Search for the cell housing the specified text and yield its [X, Y] center coordinate. 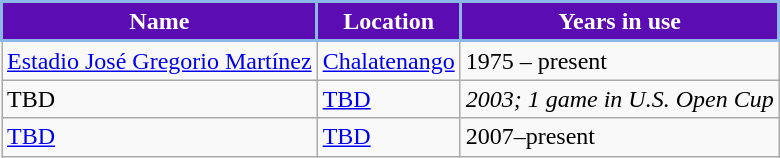
Location [388, 22]
2007–present [620, 137]
Name [160, 22]
1975 – present [620, 60]
Chalatenango [388, 60]
2003; 1 game in U.S. Open Cup [620, 99]
Years in use [620, 22]
Estadio José Gregorio Martínez [160, 60]
